Return the [x, y] coordinate for the center point of the cell that contains the specified text.  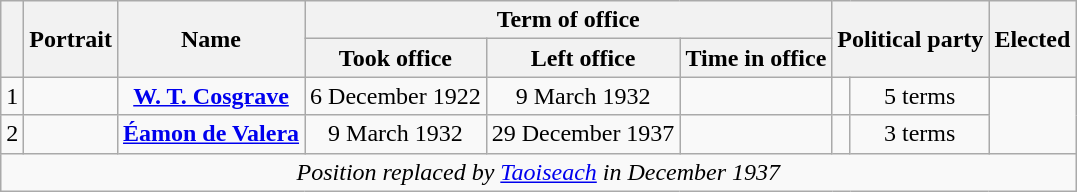
Portrait [71, 39]
Political party [910, 39]
3 terms [919, 134]
Position replaced by Taoiseach in December 1937 [538, 172]
Term of office [568, 20]
1 [12, 96]
2 [12, 134]
Time in office [756, 58]
29 December 1937 [583, 134]
5 terms [919, 96]
Left office [583, 58]
W. T. Cosgrave [210, 96]
6 December 1922 [396, 96]
Elected [1032, 39]
Name [210, 39]
Took office [396, 58]
Éamon de Valera [210, 134]
